Find where the given text appears and provide that cell's center as (x, y) coordinate. 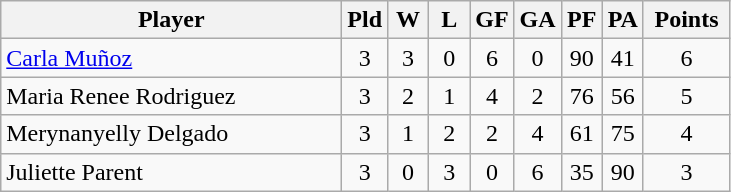
Maria Renee Rodriguez (172, 96)
Carla Muñoz (172, 58)
Player (172, 20)
Pld (365, 20)
41 (622, 58)
L (450, 20)
PA (622, 20)
75 (622, 134)
GA (538, 20)
Points (686, 20)
5 (686, 96)
56 (622, 96)
W (408, 20)
GF (492, 20)
35 (582, 172)
61 (582, 134)
Merynanyelly Delgado (172, 134)
Juliette Parent (172, 172)
PF (582, 20)
76 (582, 96)
